Scan for the cell matching the given text and deliver its (X, Y) coordinate at center. 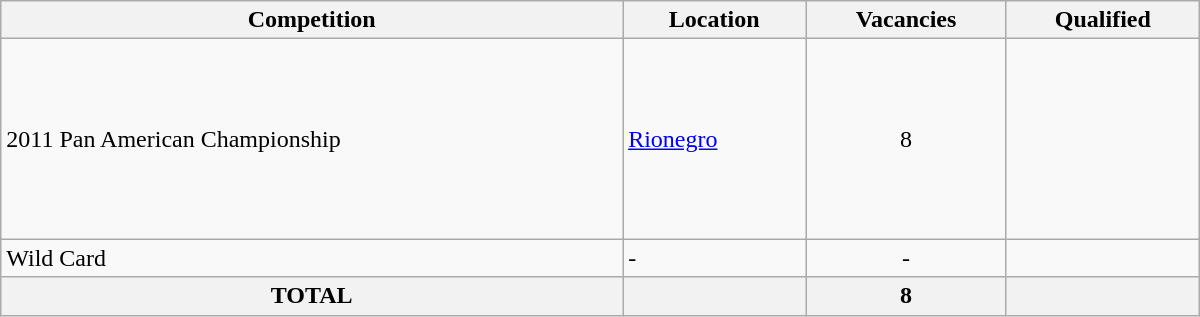
Qualified (1102, 20)
2011 Pan American Championship (312, 139)
Wild Card (312, 258)
Location (714, 20)
Competition (312, 20)
Vacancies (906, 20)
TOTAL (312, 296)
Rionegro (714, 139)
